Return the [x, y] coordinate for the center point of the cell that contains the specified text.  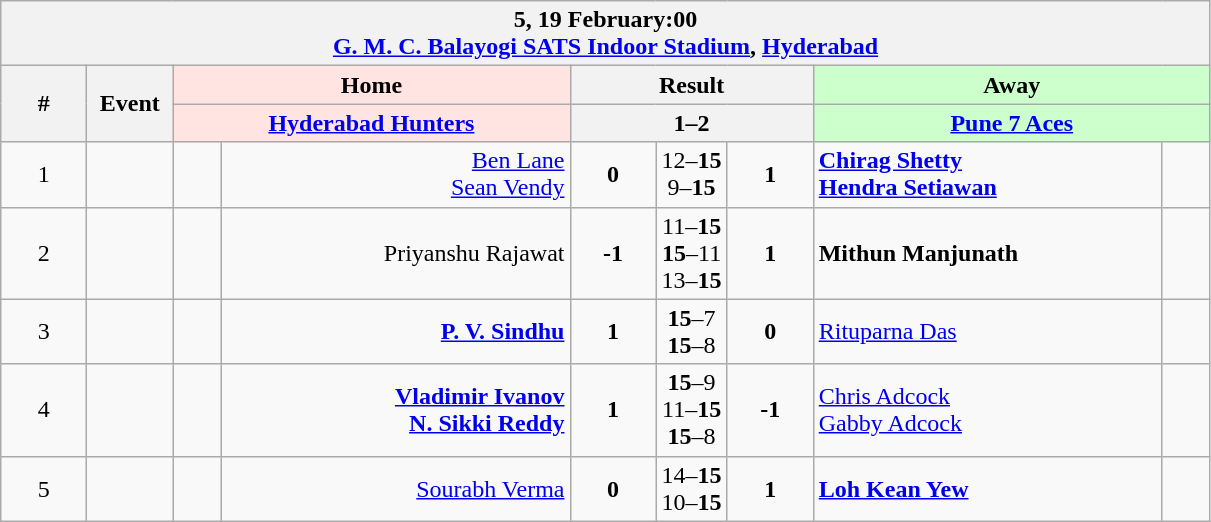
15–911–1515–8 [692, 410]
# [44, 104]
Result [692, 85]
Home [372, 85]
11–1515–1113–15 [692, 253]
Hyderabad Hunters [372, 123]
4 [44, 410]
Loh Kean Yew [988, 488]
14–1510–15 [692, 488]
12–159–15 [692, 174]
Mithun Manjunath [988, 253]
15–715–8 [692, 332]
5, 19 February:00G. M. C. Balayogi SATS Indoor Stadium, Hyderabad [606, 34]
Pune 7 Aces [1012, 123]
3 [44, 332]
5 [44, 488]
Chris Adcock Gabby Adcock [988, 410]
Event [130, 104]
Priyanshu Rajawat [396, 253]
P. V. Sindhu [396, 332]
Sourabh Verma [396, 488]
Ben Lane Sean Vendy [396, 174]
Away [1012, 85]
Rituparna Das [988, 332]
1–2 [692, 123]
Vladimir Ivanov N. Sikki Reddy [396, 410]
2 [44, 253]
Chirag Shetty Hendra Setiawan [988, 174]
